Output the (X, Y) coordinate of the center of the cell containing the given text.  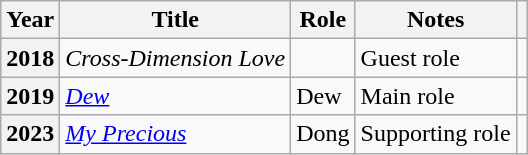
2019 (30, 96)
2018 (30, 58)
Dong (323, 134)
Guest role (436, 58)
2023 (30, 134)
Cross-Dimension Love (176, 58)
Supporting role (436, 134)
Role (323, 20)
My Precious (176, 134)
Year (30, 20)
Main role (436, 96)
Notes (436, 20)
Title (176, 20)
